Provide the [X, Y] coordinate of the cell's center where the given text is located.  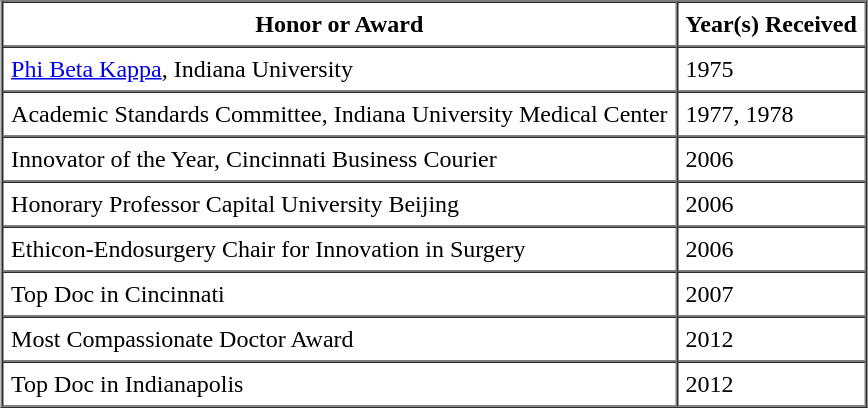
1975 [772, 68]
Ethicon-Endosurgery Chair for Innovation in Surgery [339, 248]
Innovator of the Year, Cincinnati Business Courier [339, 158]
Most Compassionate Doctor Award [339, 338]
Top Doc in Indianapolis [339, 384]
Top Doc in Cincinnati [339, 294]
1977, 1978 [772, 114]
Honorary Professor Capital University Beijing [339, 204]
Academic Standards Committee, Indiana University Medical Center [339, 114]
2007 [772, 294]
Phi Beta Kappa, Indiana University [339, 68]
Honor or Award [339, 24]
Year(s) Received [772, 24]
